Locate the cell with the specified text and output its [x, y] center coordinate. 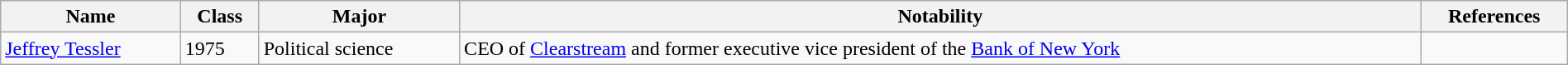
Class [220, 17]
Notability [940, 17]
Political science [359, 48]
Name [91, 17]
CEO of Clearstream and former executive vice president of the Bank of New York [940, 48]
1975 [220, 48]
Jeffrey Tessler [91, 48]
Major [359, 17]
References [1494, 17]
